Determine the [x, y] coordinate at the center of the cell enclosing the given text.  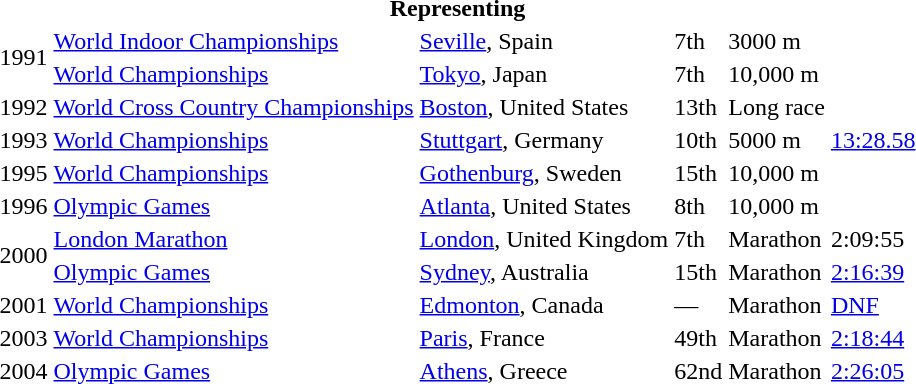
Gothenburg, Sweden [544, 173]
8th [698, 206]
London, United Kingdom [544, 239]
49th [698, 338]
Edmonton, Canada [544, 305]
Sydney, Australia [544, 272]
World Cross Country Championships [234, 107]
Atlanta, United States [544, 206]
Stuttgart, Germany [544, 140]
World Indoor Championships [234, 41]
5000 m [777, 140]
3000 m [777, 41]
10th [698, 140]
Seville, Spain [544, 41]
— [698, 305]
London Marathon [234, 239]
Paris, France [544, 338]
Tokyo, Japan [544, 74]
13th [698, 107]
Long race [777, 107]
Boston, United States [544, 107]
